Return [x, y] of the center of cell containing provided text 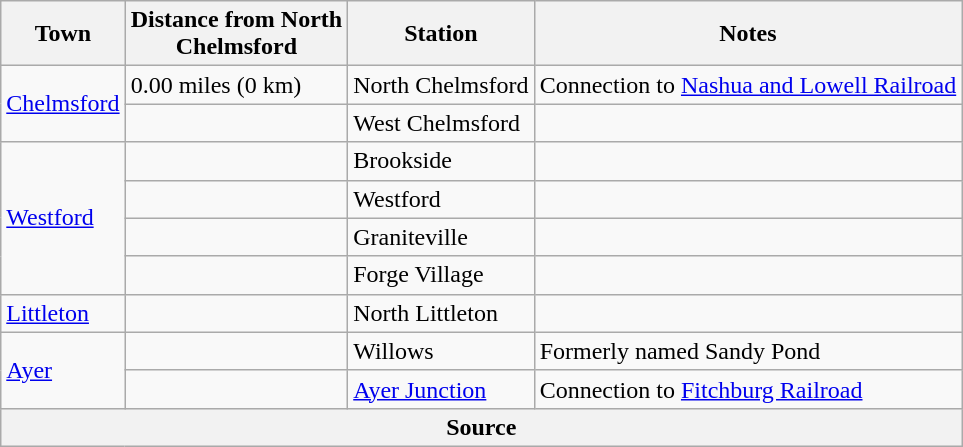
Ayer Junction [441, 389]
Chelmsford [63, 104]
Graniteville [441, 237]
Forge Village [441, 275]
Station [441, 34]
Distance from NorthChelmsford [236, 34]
Source [482, 427]
0.00 miles (0 km) [236, 85]
Connection to Nashua and Lowell Railroad [748, 85]
North Littleton [441, 313]
Willows [441, 351]
Ayer [63, 370]
Littleton [63, 313]
North Chelmsford [441, 85]
Brookside [441, 161]
Notes [748, 34]
West Chelmsford [441, 123]
Town [63, 34]
Connection to Fitchburg Railroad [748, 389]
Formerly named Sandy Pond [748, 351]
